From the cell containing the given text, extract its center point as (X, Y) coordinate. 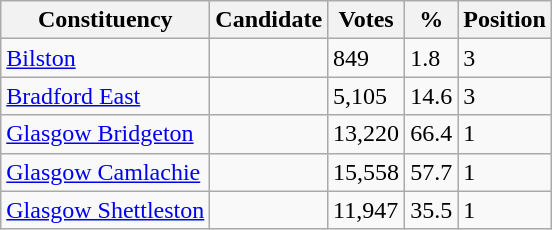
Bradford East (106, 96)
14.6 (432, 96)
11,947 (366, 210)
57.7 (432, 172)
Glasgow Bridgeton (106, 134)
Glasgow Camlachie (106, 172)
15,558 (366, 172)
Bilston (106, 58)
5,105 (366, 96)
Position (505, 20)
13,220 (366, 134)
66.4 (432, 134)
35.5 (432, 210)
% (432, 20)
1.8 (432, 58)
Candidate (269, 20)
Constituency (106, 20)
849 (366, 58)
Glasgow Shettleston (106, 210)
Votes (366, 20)
